Pinpoint the cell where the given text exists, returning its (X, Y) midpoint coordinate. 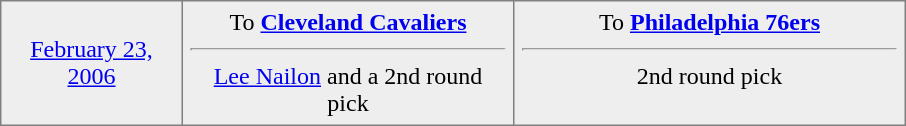
To Cleveland Cavaliers Lee Nailon and a 2nd round pick (348, 63)
February 23, 2006 (92, 63)
To Philadelphia 76ers 2nd round pick (710, 63)
